From the cell containing the given text, extract its center point as (X, Y) coordinate. 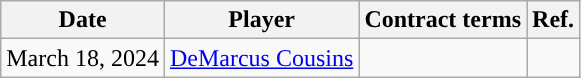
March 18, 2024 (83, 58)
Date (83, 20)
DeMarcus Cousins (261, 58)
Contract terms (443, 20)
Player (261, 20)
Ref. (554, 20)
